Scan for the cell matching the given text and deliver its (x, y) coordinate at center. 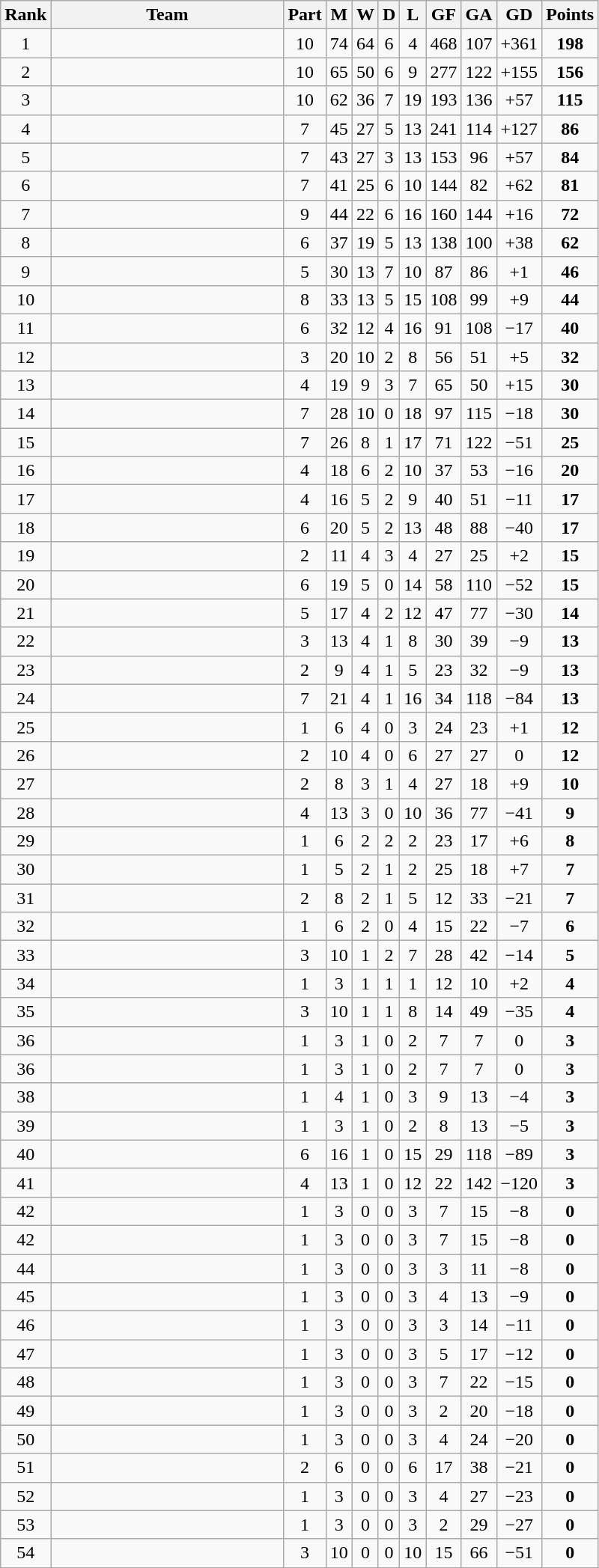
64 (365, 43)
+16 (520, 214)
−84 (520, 698)
156 (571, 72)
142 (479, 1183)
−17 (520, 328)
468 (443, 43)
−41 (520, 812)
+15 (520, 385)
56 (443, 357)
193 (443, 100)
71 (443, 442)
91 (443, 328)
D (389, 15)
138 (443, 242)
L (413, 15)
100 (479, 242)
Part (305, 15)
−7 (520, 927)
+62 (520, 186)
+127 (520, 129)
−5 (520, 1126)
198 (571, 43)
31 (25, 898)
+5 (520, 357)
+155 (520, 72)
136 (479, 100)
−120 (520, 1183)
Points (571, 15)
88 (479, 528)
W (365, 15)
277 (443, 72)
−4 (520, 1097)
−20 (520, 1439)
−16 (520, 471)
−27 (520, 1525)
+6 (520, 841)
−14 (520, 955)
+7 (520, 870)
74 (338, 43)
35 (25, 1012)
Team (168, 15)
66 (479, 1553)
−35 (520, 1012)
+361 (520, 43)
52 (25, 1496)
−23 (520, 1496)
241 (443, 129)
+38 (520, 242)
97 (443, 414)
GA (479, 15)
Rank (25, 15)
58 (443, 585)
110 (479, 585)
107 (479, 43)
−40 (520, 528)
72 (571, 214)
M (338, 15)
81 (571, 186)
GD (520, 15)
43 (338, 157)
54 (25, 1553)
153 (443, 157)
−52 (520, 585)
−89 (520, 1154)
−30 (520, 613)
99 (479, 299)
GF (443, 15)
82 (479, 186)
114 (479, 129)
84 (571, 157)
87 (443, 271)
−12 (520, 1354)
160 (443, 214)
−15 (520, 1382)
96 (479, 157)
